Search for the cell housing the specified text and yield its [X, Y] center coordinate. 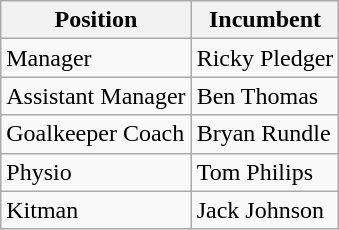
Position [96, 20]
Ricky Pledger [265, 58]
Tom Philips [265, 172]
Physio [96, 172]
Bryan Rundle [265, 134]
Ben Thomas [265, 96]
Manager [96, 58]
Assistant Manager [96, 96]
Goalkeeper Coach [96, 134]
Kitman [96, 210]
Jack Johnson [265, 210]
Incumbent [265, 20]
